Determine the (x, y) coordinate at the center of the cell enclosing the given text.  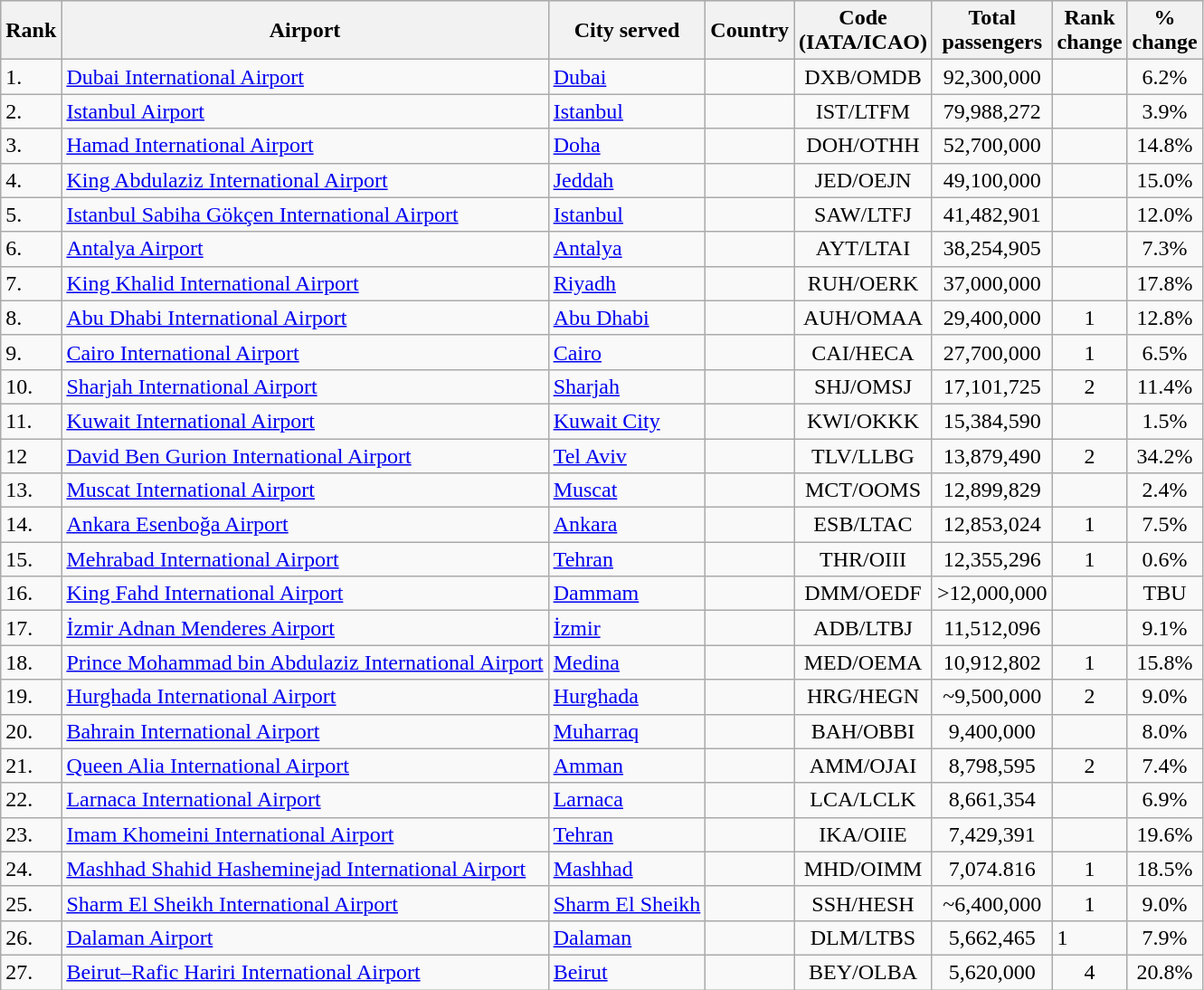
IKA/OIIE (863, 834)
Rank (31, 31)
14. (31, 525)
8,798,595 (991, 766)
Hamad International Airport (305, 146)
7.4% (1165, 766)
DMM/OEDF (863, 594)
Country (750, 31)
AMM/OJAI (863, 766)
24. (31, 869)
15. (31, 559)
THR/OIII (863, 559)
18. (31, 662)
Antalya Airport (305, 249)
Sharjah International Airport (305, 386)
13. (31, 490)
37,000,000 (991, 283)
12,899,829 (991, 490)
MED/OEMA (863, 662)
Kuwait City (627, 421)
Muharraq (627, 731)
DOH/OTHH (863, 146)
Hurghada (627, 697)
Dubai International Airport (305, 77)
6.9% (1165, 800)
Imam Khomeini International Airport (305, 834)
Cairo International Airport (305, 352)
İzmir Adnan Menderes Airport (305, 628)
4. (31, 180)
16. (31, 594)
KWI/OKKK (863, 421)
9,400,000 (991, 731)
TBU (1165, 594)
11. (31, 421)
7,429,391 (991, 834)
DXB/OMDB (863, 77)
23. (31, 834)
12.0% (1165, 214)
8. (31, 318)
David Ben Gurion International Airport (305, 455)
HRG/HEGN (863, 697)
10. (31, 386)
JED/OEJN (863, 180)
Hurghada International Airport (305, 697)
6.5% (1165, 352)
Istanbul Airport (305, 111)
Amman (627, 766)
1. (31, 77)
MCT/OOMS (863, 490)
Mashhad (627, 869)
SHJ/OMSJ (863, 386)
12.8% (1165, 318)
BAH/OBBI (863, 731)
7,074.816 (991, 869)
Prince Mohammad bin Abdulaziz International Airport (305, 662)
Abu Dhabi International Airport (305, 318)
LCA/LCLK (863, 800)
Queen Alia International Airport (305, 766)
AUH/OMAA (863, 318)
41,482,901 (991, 214)
King Abdulaziz International Airport (305, 180)
17,101,725 (991, 386)
ESB/LTAC (863, 525)
Doha (627, 146)
25. (31, 903)
MHD/OIMM (863, 869)
17.8% (1165, 283)
6.2% (1165, 77)
38,254,905 (991, 249)
Ankara (627, 525)
92,300,000 (991, 77)
11,512,096 (991, 628)
Bahrain International Airport (305, 731)
>12,000,000 (991, 594)
ADB/LTBJ (863, 628)
22. (31, 800)
Mehrabad International Airport (305, 559)
DLM/LTBS (863, 938)
BEY/OLBA (863, 972)
21. (31, 766)
City served (627, 31)
RUH/OERK (863, 283)
SSH/HESH (863, 903)
Ankara Esenboğa Airport (305, 525)
13,879,490 (991, 455)
Cairo (627, 352)
Riyadh (627, 283)
5. (31, 214)
Tel Aviv (627, 455)
Jeddah (627, 180)
Code(IATA/ICAO) (863, 31)
19.6% (1165, 834)
27,700,000 (991, 352)
15,384,590 (991, 421)
11.4% (1165, 386)
Dalaman (627, 938)
King Fahd International Airport (305, 594)
29,400,000 (991, 318)
Muscat (627, 490)
Abu Dhabi (627, 318)
12 (31, 455)
15.0% (1165, 180)
15.8% (1165, 662)
2. (31, 111)
Sharm El Sheikh (627, 903)
14.8% (1165, 146)
CAI/HECA (863, 352)
%change (1165, 31)
2.4% (1165, 490)
3. (31, 146)
52,700,000 (991, 146)
8.0% (1165, 731)
Airport (305, 31)
Larnaca (627, 800)
King Khalid International Airport (305, 283)
1.5% (1165, 421)
Larnaca International Airport (305, 800)
SAW/LTFJ (863, 214)
49,100,000 (991, 180)
8,661,354 (991, 800)
4 (1089, 972)
TLV/LLBG (863, 455)
12,853,024 (991, 525)
10,912,802 (991, 662)
Muscat International Airport (305, 490)
Totalpassengers (991, 31)
IST/LTFM (863, 111)
0.6% (1165, 559)
6. (31, 249)
Antalya (627, 249)
5,620,000 (991, 972)
7.5% (1165, 525)
Beirut–Rafic Hariri International Airport (305, 972)
Dubai (627, 77)
7.3% (1165, 249)
20.8% (1165, 972)
Dammam (627, 594)
12,355,296 (991, 559)
34.2% (1165, 455)
3.9% (1165, 111)
27. (31, 972)
9.1% (1165, 628)
5,662,465 (991, 938)
Sharjah (627, 386)
Kuwait International Airport (305, 421)
~9,500,000 (991, 697)
Sharm El Sheikh International Airport (305, 903)
Istanbul Sabiha Gökçen International Airport (305, 214)
19. (31, 697)
7.9% (1165, 938)
Rankchange (1089, 31)
Mashhad Shahid Hasheminejad International Airport (305, 869)
AYT/LTAI (863, 249)
79,988,272 (991, 111)
Beirut (627, 972)
9. (31, 352)
7. (31, 283)
Medina (627, 662)
18.5% (1165, 869)
26. (31, 938)
20. (31, 731)
17. (31, 628)
Dalaman Airport (305, 938)
~6,400,000 (991, 903)
İzmir (627, 628)
